Extract the [x, y] coordinate from the center of the cell holding the provided text.  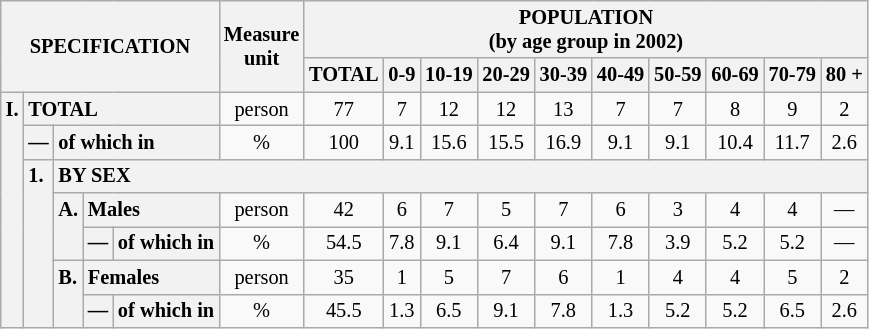
I. [12, 210]
10.4 [734, 142]
POPULATION (by age group in 2002) [586, 29]
SPECIFICATION [110, 46]
A. [68, 226]
80 + [844, 75]
0-9 [402, 75]
9 [792, 109]
42 [344, 210]
11.7 [792, 142]
B. [68, 294]
10-19 [448, 75]
35 [344, 277]
3.9 [678, 243]
1. [38, 243]
6.4 [506, 243]
15.6 [448, 142]
70-79 [792, 75]
50-59 [678, 75]
54.5 [344, 243]
Males [151, 210]
3 [678, 210]
Females [151, 277]
16.9 [564, 142]
15.5 [506, 142]
77 [344, 109]
45.5 [344, 311]
Measure unit [262, 46]
100 [344, 142]
30-39 [564, 75]
20-29 [506, 75]
BY SEX [461, 176]
40-49 [620, 75]
8 [734, 109]
13 [564, 109]
60-69 [734, 75]
